Locate the cell with the specified text and output its (x, y) center coordinate. 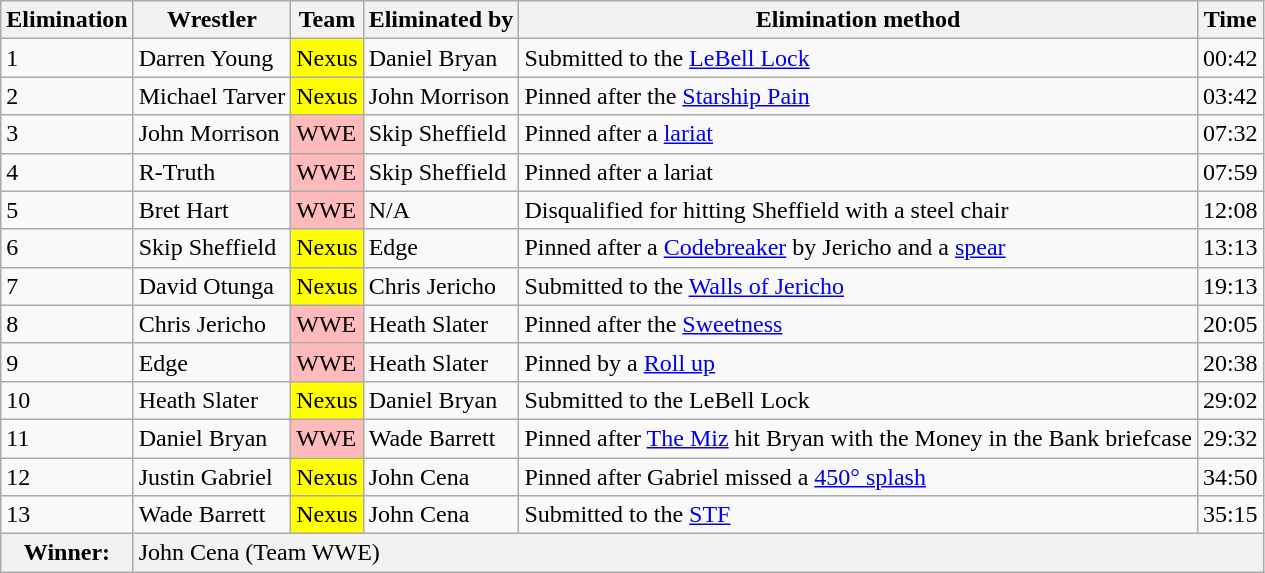
Bret Hart (212, 210)
Justin Gabriel (212, 477)
Submitted to the Walls of Jericho (858, 286)
Pinned after the Starship Pain (858, 96)
Disqualified for hitting Sheffield with a steel chair (858, 210)
Pinned after The Miz hit Bryan with the Money in the Bank briefcase (858, 438)
00:42 (1230, 58)
20:38 (1230, 362)
07:59 (1230, 172)
Michael Tarver (212, 96)
Pinned after a Codebreaker by Jericho and a spear (858, 248)
35:15 (1230, 515)
John Cena (Team WWE) (698, 553)
Elimination method (858, 20)
Winner: (67, 553)
13 (67, 515)
N/A (441, 210)
5 (67, 210)
11 (67, 438)
9 (67, 362)
Elimination (67, 20)
R-Truth (212, 172)
03:42 (1230, 96)
Pinned by a Roll up (858, 362)
12 (67, 477)
4 (67, 172)
Team (327, 20)
1 (67, 58)
Pinned after the Sweetness (858, 324)
David Otunga (212, 286)
Pinned after Gabriel missed a 450° splash (858, 477)
Submitted to the STF (858, 515)
10 (67, 400)
Darren Young (212, 58)
19:13 (1230, 286)
Eliminated by (441, 20)
2 (67, 96)
20:05 (1230, 324)
29:02 (1230, 400)
8 (67, 324)
12:08 (1230, 210)
3 (67, 134)
7 (67, 286)
6 (67, 248)
07:32 (1230, 134)
34:50 (1230, 477)
29:32 (1230, 438)
Time (1230, 20)
Wrestler (212, 20)
13:13 (1230, 248)
